Search for the cell housing the specified text and yield its (X, Y) center coordinate. 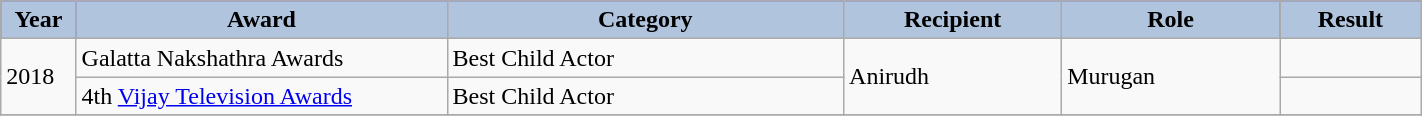
Year (38, 20)
Recipient (953, 20)
Anirudh (953, 77)
Role (1171, 20)
Result (1351, 20)
4th Vijay Television Awards (262, 96)
Award (262, 20)
2018 (38, 77)
Category (646, 20)
Murugan (1171, 77)
Galatta Nakshathra Awards (262, 58)
